Detect which cell encompasses the target text, then output its (X, Y) center coordinate. 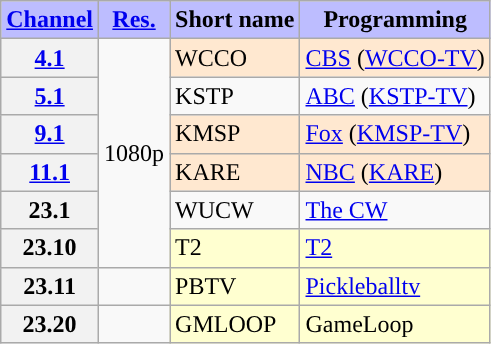
Res. (134, 20)
4.1 (50, 58)
23.1 (50, 210)
ABC (KSTP-TV) (395, 96)
Pickleballtv (395, 286)
23.10 (50, 248)
The CW (395, 210)
1080p (134, 153)
Programming (395, 20)
Channel (50, 20)
KMSP (235, 134)
NBC (KARE) (395, 172)
WCCO (235, 58)
23.20 (50, 324)
9.1 (50, 134)
Short name (235, 20)
KSTP (235, 96)
11.1 (50, 172)
WUCW (235, 210)
GameLoop (395, 324)
GMLOOP (235, 324)
Fox (KMSP-TV) (395, 134)
CBS (WCCO-TV) (395, 58)
KARE (235, 172)
5.1 (50, 96)
PBTV (235, 286)
23.11 (50, 286)
